Determine the [x, y] coordinate at the center of the cell enclosing the given text.  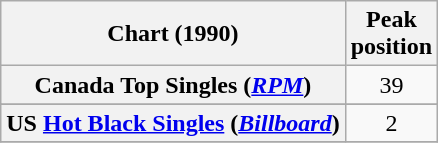
Canada Top Singles (RPM) [173, 85]
2 [391, 123]
Chart (1990) [173, 34]
US Hot Black Singles (Billboard) [173, 123]
Peakposition [391, 34]
39 [391, 85]
